Detect which cell encompasses the target text, then output its [x, y] center coordinate. 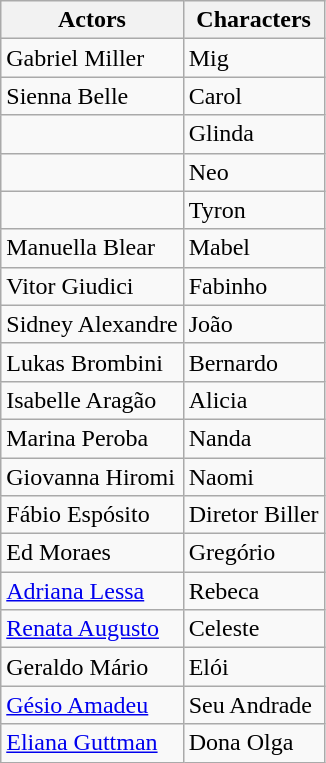
Renata Augusto [92, 629]
Nanda [254, 438]
Fábio Espósito [92, 515]
Neo [254, 172]
João [254, 324]
Celeste [254, 629]
Carol [254, 96]
Mig [254, 58]
Alicia [254, 400]
Mabel [254, 248]
Vitor Giudici [92, 286]
Characters [254, 20]
Ed Moraes [92, 553]
Isabelle Aragão [92, 400]
Seu Andrade [254, 705]
Rebeca [254, 591]
Manuella Blear [92, 248]
Elói [254, 667]
Gabriel Miller [92, 58]
Actors [92, 20]
Marina Peroba [92, 438]
Dona Olga [254, 743]
Adriana Lessa [92, 591]
Tyron [254, 210]
Naomi [254, 477]
Giovanna Hiromi [92, 477]
Fabinho [254, 286]
Gregório [254, 553]
Lukas Brombini [92, 362]
Gésio Amadeu [92, 705]
Bernardo [254, 362]
Diretor Biller [254, 515]
Sienna Belle [92, 96]
Geraldo Mário [92, 667]
Eliana Guttman [92, 743]
Sidney Alexandre [92, 324]
Glinda [254, 134]
